Return the (x, y) coordinate for the center point of the cell that contains the specified text.  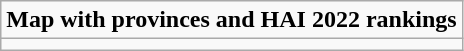
Map with provinces and HAI 2022 rankings (232, 20)
